Provide the [x, y] coordinate of the cell's center where the given text is located.  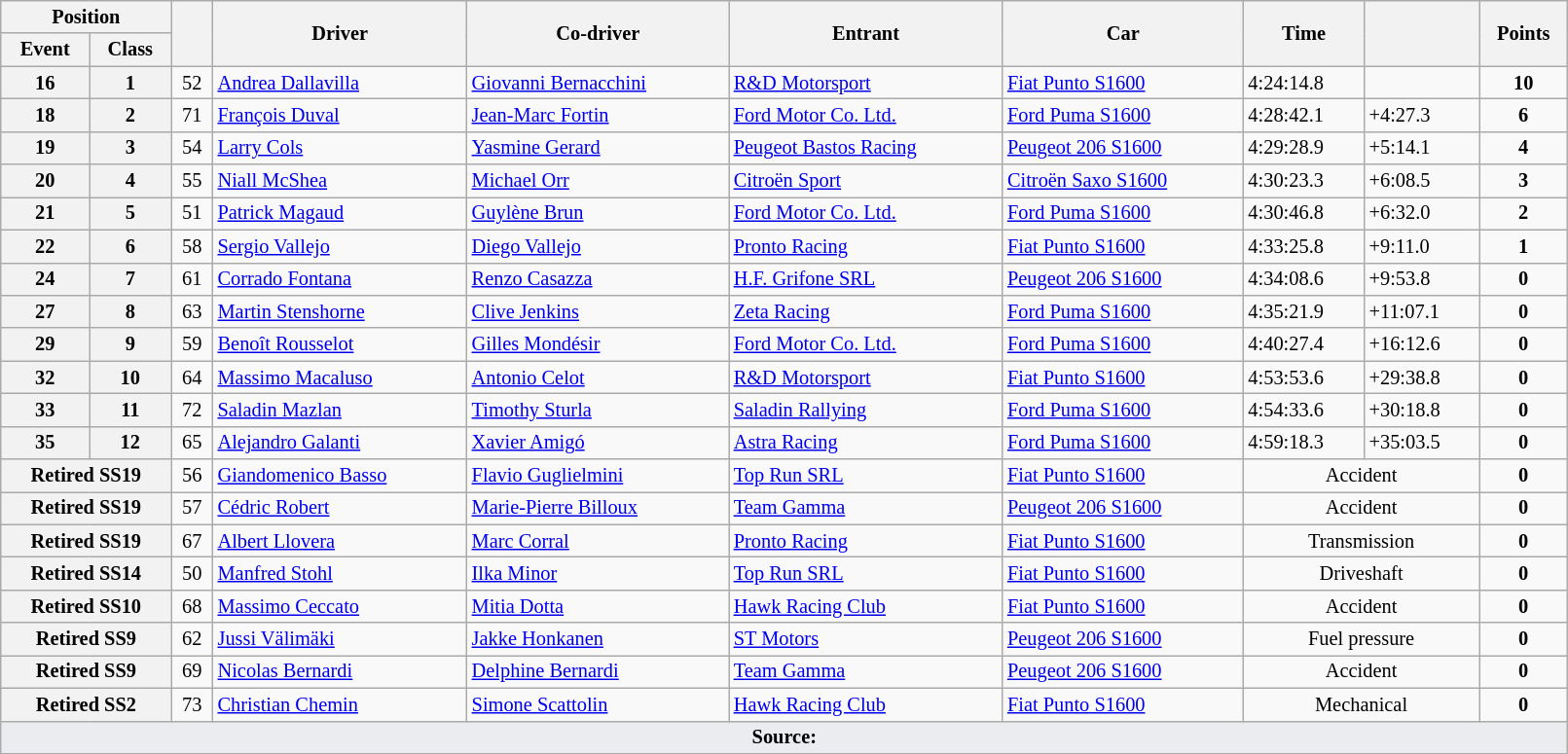
Albert Llovera [341, 541]
Ilka Minor [598, 573]
Niall McShea [341, 181]
4:35:21.9 [1304, 311]
Fuel pressure [1362, 639]
73 [193, 704]
24 [45, 279]
Saladin Rallying [866, 410]
67 [193, 541]
4:28:42.1 [1304, 115]
9 [130, 344]
7 [130, 279]
4:34:08.6 [1304, 279]
Alejandro Galanti [341, 443]
55 [193, 181]
50 [193, 573]
Zeta Racing [866, 311]
Renzo Casazza [598, 279]
69 [193, 671]
Citroën Sport [866, 181]
Marc Corral [598, 541]
+6:08.5 [1422, 181]
H.F. Grifone SRL [866, 279]
4:33:25.8 [1304, 246]
+16:12.6 [1422, 344]
Transmission [1362, 541]
Co-driver [598, 33]
Entrant [866, 33]
Saladin Mazlan [341, 410]
+29:38.8 [1422, 377]
Clive Jenkins [598, 311]
54 [193, 148]
29 [45, 344]
Simone Scattolin [598, 704]
+4:27.3 [1422, 115]
+35:03.5 [1422, 443]
+9:11.0 [1422, 246]
Retired SS14 [86, 573]
+6:32.0 [1422, 213]
21 [45, 213]
32 [45, 377]
Sergio Vallejo [341, 246]
61 [193, 279]
4:24:14.8 [1304, 83]
4:29:28.9 [1304, 148]
Massimo Ceccato [341, 606]
Position [86, 17]
65 [193, 443]
Points [1524, 33]
5 [130, 213]
62 [193, 639]
Corrado Fontana [341, 279]
58 [193, 246]
+5:14.1 [1422, 148]
Jean-Marc Fortin [598, 115]
Xavier Amigó [598, 443]
Peugeot Bastos Racing [866, 148]
François Duval [341, 115]
Retired SS10 [86, 606]
11 [130, 410]
Manfred Stohl [341, 573]
+9:53.8 [1422, 279]
51 [193, 213]
Marie-Pierre Billoux [598, 508]
18 [45, 115]
8 [130, 311]
+30:18.8 [1422, 410]
Massimo Macaluso [341, 377]
Giovanni Bernacchini [598, 83]
Gilles Mondésir [598, 344]
22 [45, 246]
20 [45, 181]
4:59:18.3 [1304, 443]
68 [193, 606]
Diego Vallejo [598, 246]
4:30:23.3 [1304, 181]
Driver [341, 33]
4:30:46.8 [1304, 213]
57 [193, 508]
Car [1123, 33]
Class [130, 50]
ST Motors [866, 639]
72 [193, 410]
16 [45, 83]
Flavio Guglielmini [598, 476]
Time [1304, 33]
33 [45, 410]
4:40:27.4 [1304, 344]
35 [45, 443]
Larry Cols [341, 148]
Patrick Magaud [341, 213]
Christian Chemin [341, 704]
Guylène Brun [598, 213]
Driveshaft [1362, 573]
4:53:53.6 [1304, 377]
Jakke Honkanen [598, 639]
Astra Racing [866, 443]
Andrea Dallavilla [341, 83]
Delphine Bernardi [598, 671]
Source: [784, 737]
+11:07.1 [1422, 311]
56 [193, 476]
Benoît Rousselot [341, 344]
4:54:33.6 [1304, 410]
Event [45, 50]
71 [193, 115]
63 [193, 311]
27 [45, 311]
Martin Stenshorne [341, 311]
Michael Orr [598, 181]
Mitia Dotta [598, 606]
Retired SS2 [86, 704]
Mechanical [1362, 704]
Timothy Sturla [598, 410]
Yasmine Gerard [598, 148]
Jussi Välimäki [341, 639]
Cédric Robert [341, 508]
Citroën Saxo S1600 [1123, 181]
52 [193, 83]
64 [193, 377]
59 [193, 344]
Antonio Celot [598, 377]
Nicolas Bernardi [341, 671]
12 [130, 443]
19 [45, 148]
Giandomenico Basso [341, 476]
